Search for the cell housing the specified text and yield its [X, Y] center coordinate. 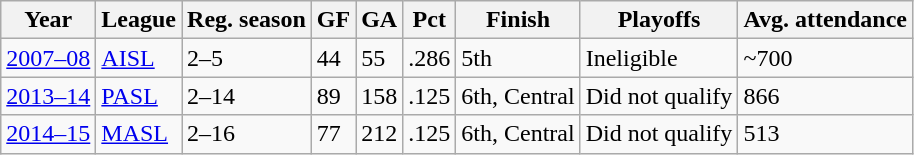
Year [48, 20]
Reg. season [247, 20]
866 [826, 96]
Playoffs [659, 20]
Finish [518, 20]
2013–14 [48, 96]
.286 [430, 58]
~700 [826, 58]
2007–08 [48, 58]
89 [333, 96]
5th [518, 58]
AISL [139, 58]
2–16 [247, 134]
158 [380, 96]
212 [380, 134]
513 [826, 134]
GF [333, 20]
2014–15 [48, 134]
55 [380, 58]
44 [333, 58]
PASL [139, 96]
League [139, 20]
GA [380, 20]
MASL [139, 134]
77 [333, 134]
2–14 [247, 96]
2–5 [247, 58]
Avg. attendance [826, 20]
Pct [430, 20]
Ineligible [659, 58]
